Search for the cell housing the specified text and yield its [x, y] center coordinate. 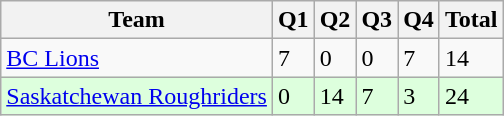
Total [471, 20]
Saskatchewan Roughriders [137, 96]
Q3 [377, 20]
Q2 [335, 20]
3 [419, 96]
Q4 [419, 20]
BC Lions [137, 58]
Team [137, 20]
Q1 [293, 20]
24 [471, 96]
